Output the (X, Y) coordinate of the center of the cell containing the given text.  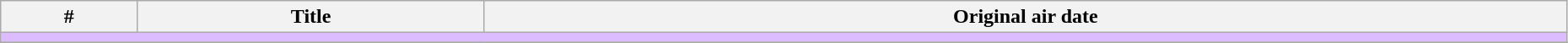
Title (311, 17)
# (69, 17)
Original air date (1026, 17)
